Provide the (x, y) coordinate of the cell's center where the given text is located.  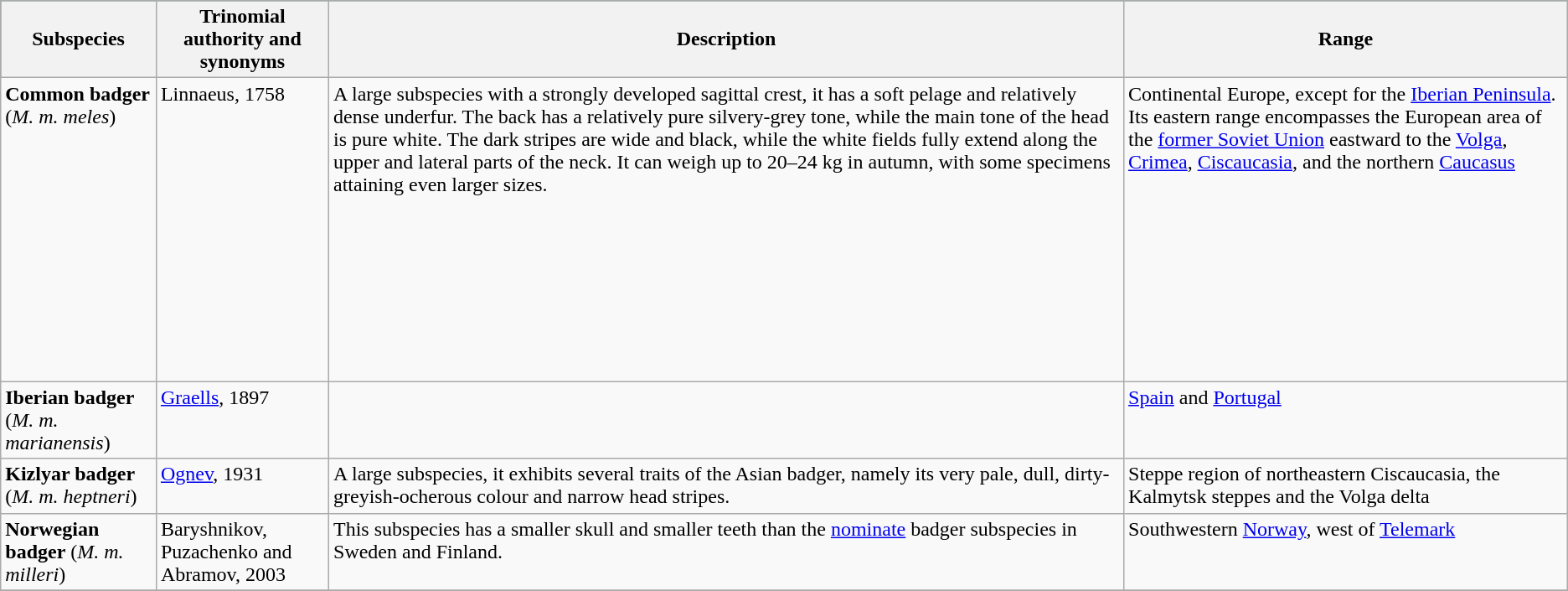
Range (1346, 39)
Kizlyar badger (M. m. heptneri) (79, 486)
Iberian badger (M. m. marianensis) (79, 420)
Subspecies (79, 39)
This subspecies has a smaller skull and smaller teeth than the nominate badger subspecies in Sweden and Finland. (727, 552)
Graells, 1897 (242, 420)
Norwegian badger (M. m. milleri) (79, 552)
Description (727, 39)
Spain and Portugal (1346, 420)
Baryshnikov, Puzachenko and Abramov, 2003 (242, 552)
Ognev, 1931 (242, 486)
Linnaeus, 1758 (242, 230)
Southwestern Norway, west of Telemark (1346, 552)
Common badger (M. m. meles) (79, 230)
Steppe region of northeastern Ciscaucasia, the Kalmytsk steppes and the Volga delta (1346, 486)
Trinomial authority and synonyms (242, 39)
